For the text-containing cell, return its midpoint in (X, Y) coordinate format. 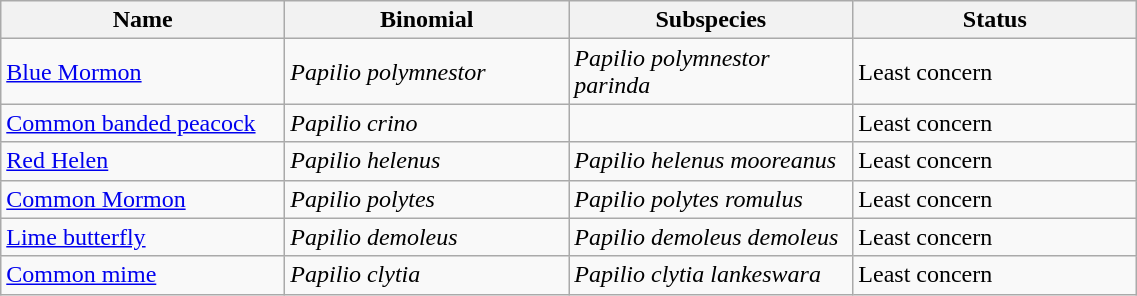
Binomial (427, 20)
Red Helen (143, 161)
Papilio polytes romulus (711, 199)
Papilio polymnestor (427, 72)
Papilio helenus (427, 161)
Papilio crino (427, 123)
Papilio demoleus (427, 237)
Common mime (143, 275)
Subspecies (711, 20)
Lime butterfly (143, 237)
Blue Mormon (143, 72)
Name (143, 20)
Papilio clytia (427, 275)
Papilio polytes (427, 199)
Common Mormon (143, 199)
Papilio clytia lankeswara (711, 275)
Status (995, 20)
Papilio polymnestor parinda (711, 72)
Papilio helenus mooreanus (711, 161)
Common banded peacock (143, 123)
Papilio demoleus demoleus (711, 237)
